Return [X, Y] of the center of cell containing provided text 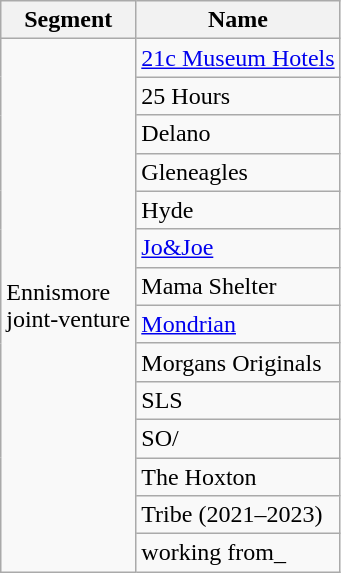
Jo&Joe [238, 248]
Ennismorejoint-venture [68, 306]
Hyde [238, 210]
Segment [68, 20]
Gleneagles [238, 172]
Tribe (2021–2023) [238, 515]
The Hoxton [238, 477]
Delano [238, 134]
Mama Shelter [238, 286]
SLS [238, 400]
Mondrian [238, 324]
25 Hours [238, 96]
21c Museum Hotels [238, 58]
Name [238, 20]
SO/ [238, 438]
Morgans Originals [238, 362]
working from_ [238, 553]
